Output the (X, Y) coordinate of the center of the cell containing the given text.  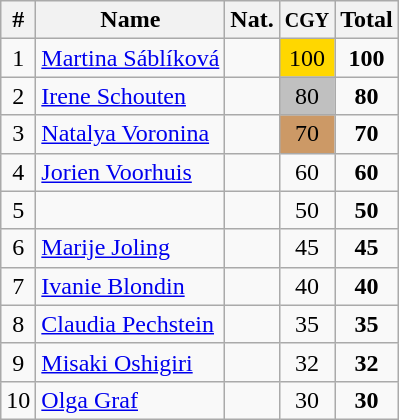
2 (18, 96)
Jorien Voorhuis (130, 172)
Misaki Oshigiri (130, 362)
7 (18, 286)
10 (18, 400)
6 (18, 248)
Olga Graf (130, 400)
8 (18, 324)
Nat. (252, 20)
Ivanie Blondin (130, 286)
CGY (307, 20)
9 (18, 362)
Irene Schouten (130, 96)
Total (367, 20)
Claudia Pechstein (130, 324)
Name (130, 20)
# (18, 20)
4 (18, 172)
3 (18, 134)
Marije Joling (130, 248)
Natalya Voronina (130, 134)
1 (18, 58)
Martina Sáblíková (130, 58)
5 (18, 210)
